Capture the cell that displays the provided text and extract its [X, Y] central coordinate. 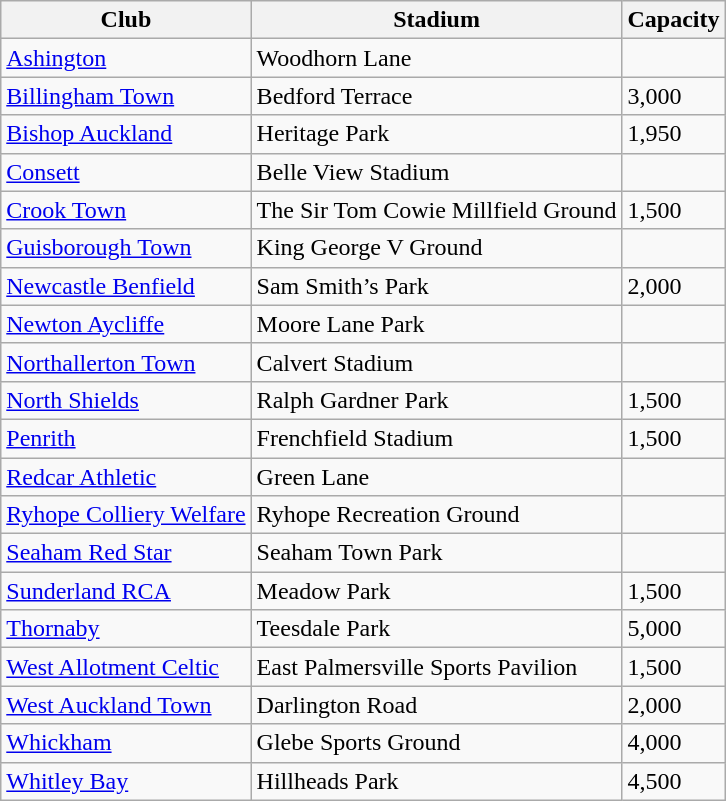
Newcastle Benfield [126, 286]
3,000 [674, 96]
Darlington Road [436, 705]
North Shields [126, 400]
Stadium [436, 20]
4,500 [674, 781]
West Auckland Town [126, 705]
Guisborough Town [126, 248]
Meadow Park [436, 591]
Seaham Red Star [126, 553]
Consett [126, 172]
1,950 [674, 134]
Sunderland RCA [126, 591]
Northallerton Town [126, 362]
Bishop Auckland [126, 134]
Ashington [126, 58]
Belle View Stadium [436, 172]
Calvert Stadium [436, 362]
Woodhorn Lane [436, 58]
Glebe Sports Ground [436, 743]
Whitley Bay [126, 781]
4,000 [674, 743]
Teesdale Park [436, 629]
Club [126, 20]
Ralph Gardner Park [436, 400]
Hillheads Park [436, 781]
Seaham Town Park [436, 553]
Whickham [126, 743]
Ryhope Colliery Welfare [126, 515]
5,000 [674, 629]
West Allotment Celtic [126, 667]
King George V Ground [436, 248]
Crook Town [126, 210]
Capacity [674, 20]
Bedford Terrace [436, 96]
Frenchfield Stadium [436, 438]
East Palmersville Sports Pavilion [436, 667]
Ryhope Recreation Ground [436, 515]
Heritage Park [436, 134]
Green Lane [436, 477]
Redcar Athletic [126, 477]
Moore Lane Park [436, 324]
Billingham Town [126, 96]
Thornaby [126, 629]
Newton Aycliffe [126, 324]
The Sir Tom Cowie Millfield Ground [436, 210]
Penrith [126, 438]
Sam Smith’s Park [436, 286]
